Detect which cell encompasses the target text, then output its [x, y] center coordinate. 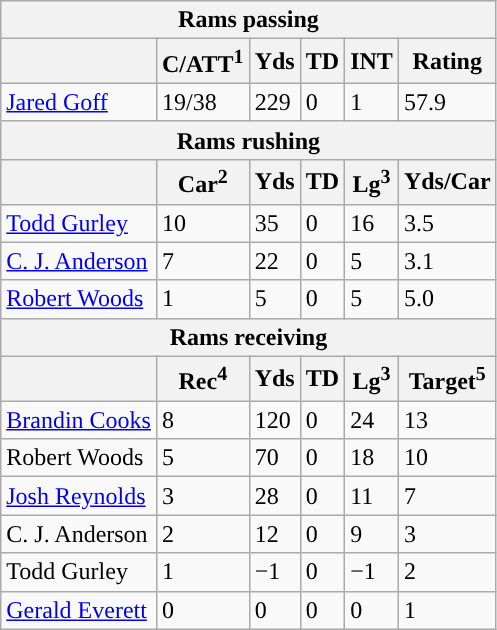
Car2 [202, 182]
120 [274, 420]
3.1 [447, 261]
57.9 [447, 102]
Jared Goff [79, 102]
INT [372, 62]
13 [447, 420]
35 [274, 223]
Target5 [447, 378]
Rams passing [248, 20]
Rec4 [202, 378]
8 [202, 420]
Rams rushing [248, 140]
C/ATT1 [202, 62]
24 [372, 420]
3.5 [447, 223]
Rams receiving [248, 337]
16 [372, 223]
Yds/Car [447, 182]
Josh Reynolds [79, 496]
9 [372, 534]
Rating [447, 62]
Gerald Everett [79, 610]
70 [274, 458]
19/38 [202, 102]
12 [274, 534]
18 [372, 458]
Brandin Cooks [79, 420]
5.0 [447, 299]
11 [372, 496]
28 [274, 496]
22 [274, 261]
229 [274, 102]
